Scan for the cell matching the given text and deliver its [X, Y] coordinate at center. 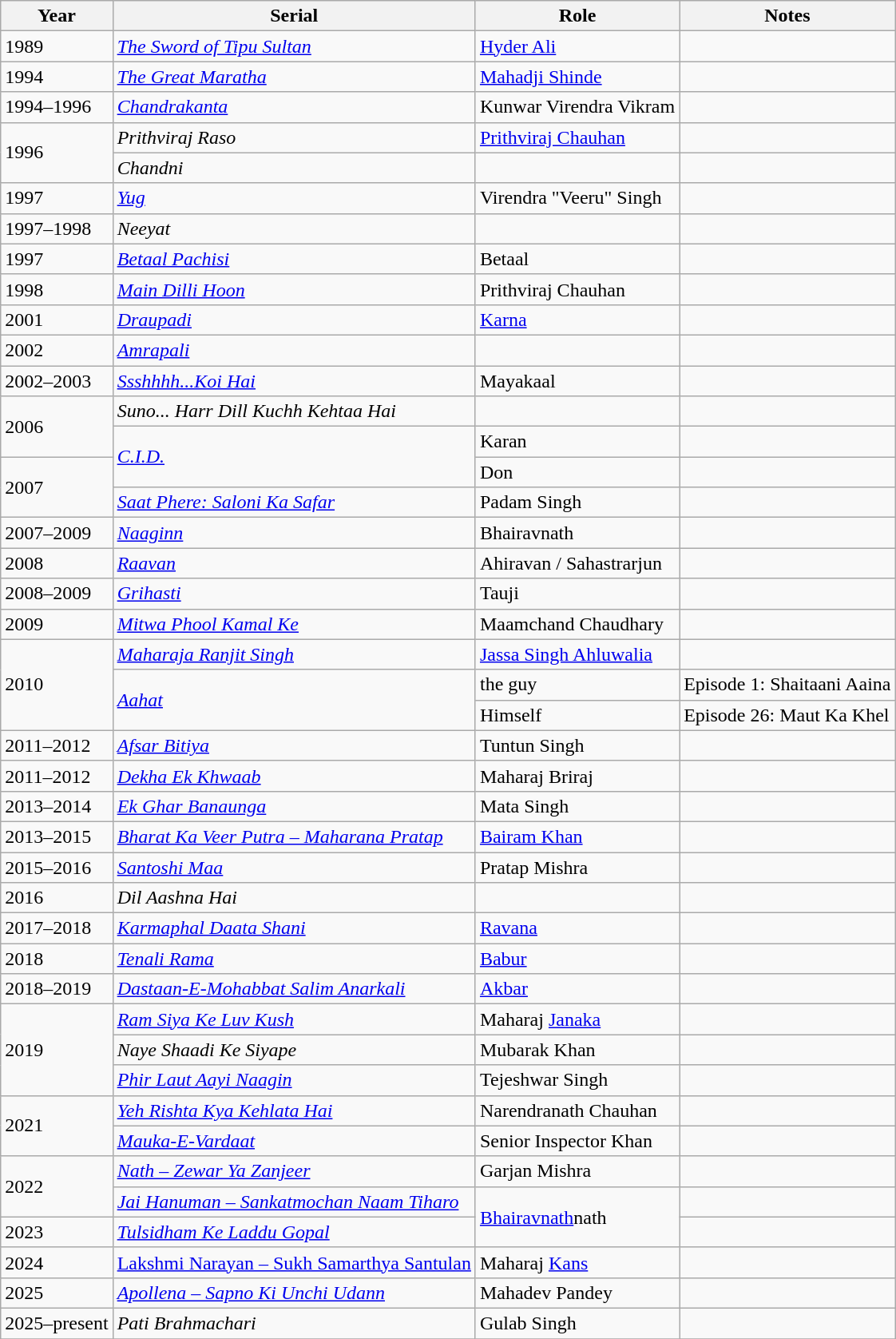
Yug [294, 198]
2016 [57, 898]
2018–2019 [57, 989]
Mahadji Shinde [577, 77]
Mubarak Khan [577, 1050]
Akbar [577, 989]
1997–1998 [57, 228]
Mata Singh [577, 806]
2024 [57, 1262]
Notes [787, 16]
Hyder Ali [577, 46]
Karmaphal Daata Shani [294, 928]
Garjan Mishra [577, 1171]
2025 [57, 1293]
Ssshhhh...Koi Hai [294, 381]
Mitwa Phool Kamal Ke [294, 624]
Ravana [577, 928]
Serial [294, 16]
Apollena – Sapno Ki Unchi Udann [294, 1293]
2019 [57, 1050]
Year [57, 16]
Kunwar Virendra Vikram [577, 107]
Tauji [577, 594]
Role [577, 16]
Naaginn [294, 533]
Pati Brahmachari [294, 1323]
Nath – Zewar Ya Zanjeer [294, 1171]
Pratap Mishra [577, 867]
2013–2015 [57, 836]
Padam Singh [577, 503]
Tuntun Singh [577, 745]
Bharat Ka Veer Putra – Maharana Pratap [294, 836]
Betaal [577, 259]
Prithviraj Raso [294, 137]
2021 [57, 1126]
Saat Phere: Saloni Ka Safar [294, 503]
Don [577, 472]
The Sword of Tipu Sultan [294, 46]
2007 [57, 487]
2006 [57, 427]
Mauka-E-Vardaat [294, 1141]
1998 [57, 289]
2017–2018 [57, 928]
1994–1996 [57, 107]
Yeh Rishta Kya Kehlata Hai [294, 1111]
Episode 1: Shaitaani Aaina [787, 685]
Maharaj Kans [577, 1262]
Bhairavnath [577, 533]
Gulab Singh [577, 1323]
Maharaj Janaka [577, 1019]
Tenali Rama [294, 959]
1994 [57, 77]
Maharaja Ranjit Singh [294, 654]
Lakshmi Narayan – Sukh Samarthya Santulan [294, 1262]
Bairam Khan [577, 836]
Tejeshwar Singh [577, 1080]
Chandrakanta [294, 107]
2001 [57, 320]
Senior Inspector Khan [577, 1141]
Betaal Pachisi [294, 259]
2025–present [57, 1323]
2018 [57, 959]
Ahiravan / Sahastrarjun [577, 563]
Mayakaal [577, 381]
Aahat [294, 700]
2008 [57, 563]
Dil Aashna Hai [294, 898]
Jai Hanuman – Sankatmochan Naam Tiharo [294, 1202]
Maamchand Chaudhary [577, 624]
Karan [577, 442]
Dekha Ek Khwaab [294, 776]
2010 [57, 685]
1989 [57, 46]
2015–2016 [57, 867]
Narendranath Chauhan [577, 1111]
2023 [57, 1232]
Draupadi [294, 320]
2002–2003 [57, 381]
Neeyat [294, 228]
Dastaan-E-Mohabbat Salim Anarkali [294, 989]
Chandni [294, 168]
Afsar Bitiya [294, 745]
2009 [57, 624]
Maharaj Briraj [577, 776]
1996 [57, 153]
Ek Ghar Banaunga [294, 806]
Tulsidham Ke Laddu Gopal [294, 1232]
Phir Laut Aayi Naagin [294, 1080]
Mahadev Pandey [577, 1293]
2007–2009 [57, 533]
Suno... Harr Dill Kuchh Kehtaa Hai [294, 411]
Amrapali [294, 350]
Babur [577, 959]
Grihasti [294, 594]
2002 [57, 350]
Karna [577, 320]
Santoshi Maa [294, 867]
Virendra "Veeru" Singh [577, 198]
Ram Siya Ke Luv Kush [294, 1019]
Episode 26: Maut Ka Khel [787, 715]
C.I.D. [294, 457]
Naye Shaadi Ke Siyape [294, 1050]
the guy [577, 685]
Bhairavnathnath [577, 1217]
Jassa Singh Ahluwalia [577, 654]
2013–2014 [57, 806]
Raavan [294, 563]
The Great Maratha [294, 77]
Main Dilli Hoon [294, 289]
Himself [577, 715]
2022 [57, 1186]
2008–2009 [57, 594]
